Scan for the cell matching the given text and deliver its [x, y] coordinate at center. 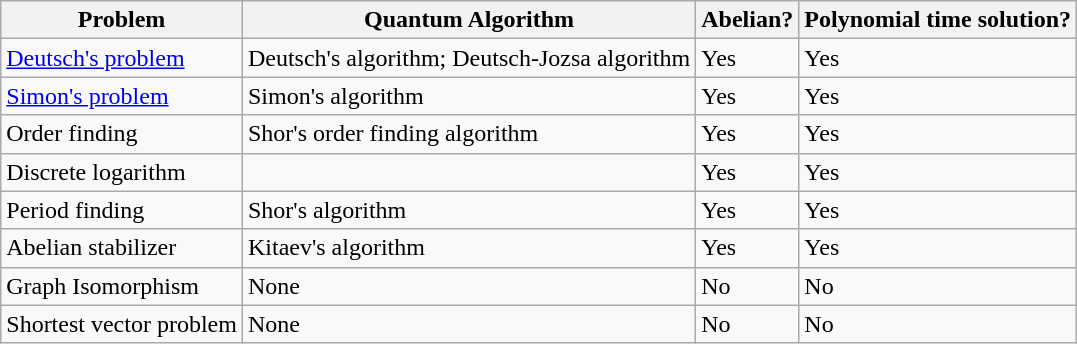
Period finding [122, 210]
Shor's order finding algorithm [468, 134]
Deutsch's problem [122, 58]
Order finding [122, 134]
Graph Isomorphism [122, 286]
Simon's algorithm [468, 96]
Abelian? [748, 20]
Problem [122, 20]
Deutsch's algorithm; Deutsch-Jozsa algorithm [468, 58]
Kitaev's algorithm [468, 248]
Shor's algorithm [468, 210]
Polynomial time solution? [938, 20]
Shortest vector problem [122, 324]
Abelian stabilizer [122, 248]
Simon's problem [122, 96]
Discrete logarithm [122, 172]
Quantum Algorithm [468, 20]
